Pinpoint the cell where the given text exists, returning its (x, y) midpoint coordinate. 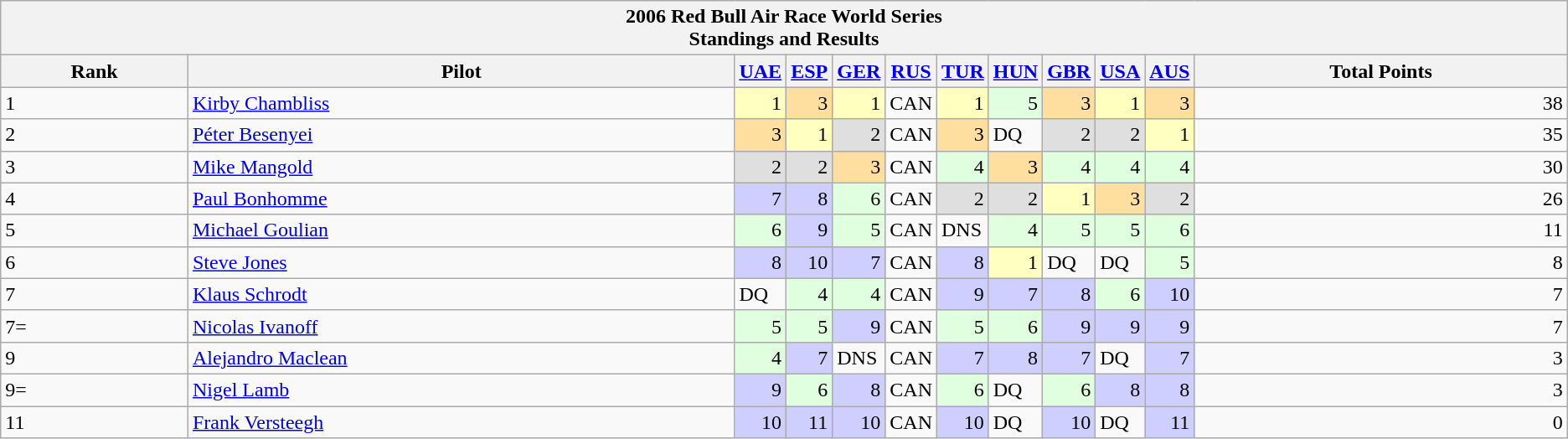
9= (95, 390)
Pilot (461, 71)
Total Points (1380, 71)
Nicolas Ivanoff (461, 326)
35 (1380, 135)
GER (859, 71)
Klaus Schrodt (461, 294)
Nigel Lamb (461, 390)
Paul Bonhomme (461, 199)
Mike Mangold (461, 167)
Kirby Chambliss (461, 103)
30 (1380, 167)
USA (1121, 71)
7= (95, 326)
TUR (963, 71)
38 (1380, 103)
Rank (95, 71)
GBR (1069, 71)
0 (1380, 421)
26 (1380, 199)
RUS (911, 71)
Frank Versteegh (461, 421)
HUN (1015, 71)
AUS (1169, 71)
2006 Red Bull Air Race World SeriesStandings and Results (784, 28)
Steve Jones (461, 262)
Alejandro Maclean (461, 358)
UAE (761, 71)
Péter Besenyei (461, 135)
Michael Goulian (461, 230)
ESP (809, 71)
